Provide the (x, y) coordinate of the cell's center where the given text is located.  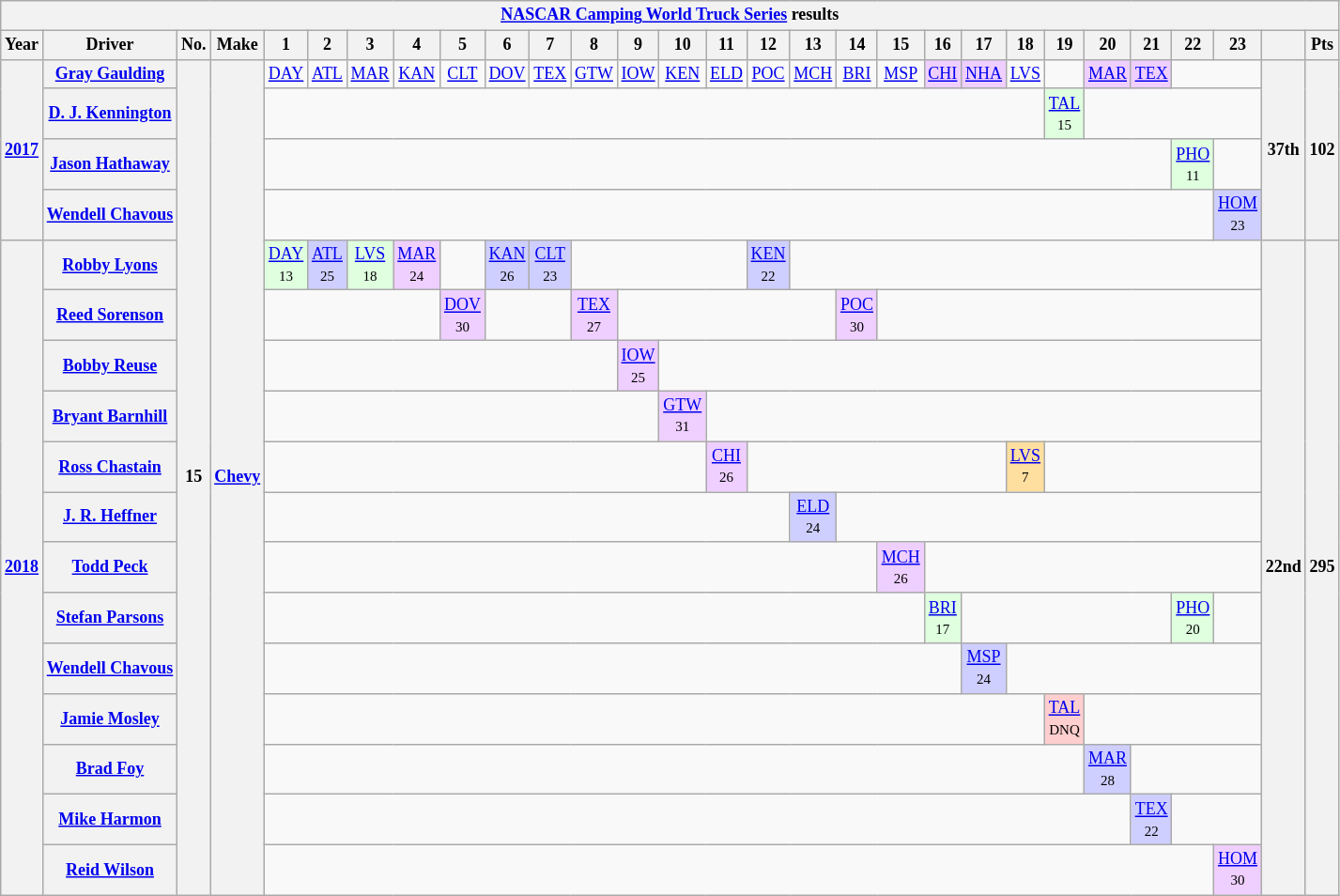
10 (683, 45)
Year (23, 45)
ELD24 (813, 518)
11 (727, 45)
295 (1322, 567)
MSP (901, 73)
LVS (1025, 73)
ATL (328, 73)
Reed Sorenson (109, 316)
9 (639, 45)
Mike Harmon (109, 820)
MAR28 (1108, 769)
CLT23 (550, 265)
NASCAR Camping World Truck Series results (670, 15)
HOM30 (1238, 870)
BRI (857, 73)
TALDNQ (1064, 718)
BRI17 (943, 618)
POC30 (857, 316)
22nd (1283, 567)
14 (857, 45)
102 (1322, 149)
GTW31 (683, 416)
MCH26 (901, 567)
Make (238, 45)
23 (1238, 45)
22 (1193, 45)
5 (463, 45)
Bobby Reuse (109, 366)
ATL25 (328, 265)
IOW (639, 73)
DAY13 (286, 265)
DOV30 (463, 316)
MSP24 (984, 669)
Pts (1322, 45)
Todd Peck (109, 567)
DOV (507, 73)
17 (984, 45)
MAR24 (417, 265)
CHI26 (727, 467)
12 (768, 45)
TAL15 (1064, 114)
Ross Chastain (109, 467)
Reid Wilson (109, 870)
21 (1151, 45)
TEX22 (1151, 820)
37th (1283, 149)
HOM23 (1238, 215)
Chevy (238, 477)
18 (1025, 45)
D. J. Kennington (109, 114)
Bryant Barnhill (109, 416)
GTW (594, 73)
8 (594, 45)
6 (507, 45)
CHI (943, 73)
KAN26 (507, 265)
19 (1064, 45)
Brad Foy (109, 769)
POC (768, 73)
Robby Lyons (109, 265)
TEX27 (594, 316)
No. (193, 45)
PHO20 (1193, 618)
MCH (813, 73)
PHO11 (1193, 164)
LVS7 (1025, 467)
Stefan Parsons (109, 618)
3 (370, 45)
13 (813, 45)
16 (943, 45)
Jason Hathaway (109, 164)
J. R. Heffner (109, 518)
7 (550, 45)
2018 (23, 567)
CLT (463, 73)
4 (417, 45)
KEN22 (768, 265)
Jamie Mosley (109, 718)
DAY (286, 73)
ELD (727, 73)
NHA (984, 73)
2 (328, 45)
KEN (683, 73)
IOW25 (639, 366)
KAN (417, 73)
2017 (23, 149)
Gray Gaulding (109, 73)
LVS18 (370, 265)
20 (1108, 45)
Driver (109, 45)
1 (286, 45)
